Identify which cell holds the provided text, then report its (X, Y) central coordinate. 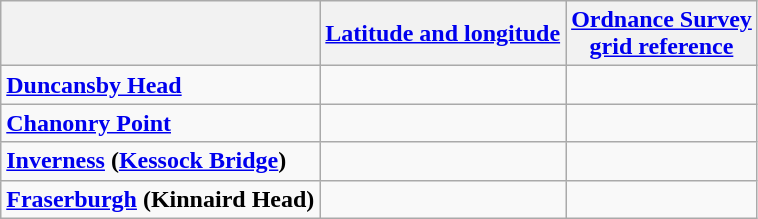
Latitude and longitude (443, 34)
Fraserburgh (Kinnaird Head) (160, 199)
Chanonry Point (160, 123)
Inverness (Kessock Bridge) (160, 161)
Ordnance Survey grid reference (662, 34)
Duncansby Head (160, 85)
